Find where the given text appears and provide that cell's center as (X, Y) coordinate. 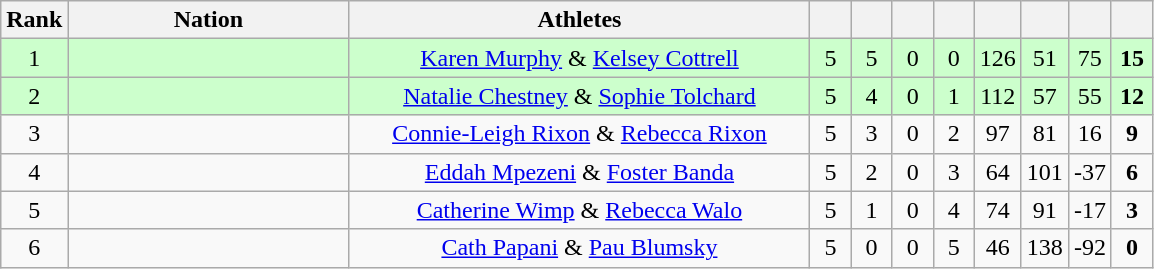
81 (1044, 134)
126 (998, 58)
51 (1044, 58)
Natalie Chestney & Sophie Tolchard (580, 96)
138 (1044, 248)
Nation (208, 20)
75 (1090, 58)
Cath Papani & Pau Blumsky (580, 248)
112 (998, 96)
46 (998, 248)
Athletes (580, 20)
57 (1044, 96)
97 (998, 134)
-92 (1090, 248)
15 (1132, 58)
9 (1132, 134)
Rank (34, 20)
64 (998, 172)
-37 (1090, 172)
16 (1090, 134)
74 (998, 210)
101 (1044, 172)
Karen Murphy & Kelsey Cottrell (580, 58)
Catherine Wimp & Rebecca Walo (580, 210)
55 (1090, 96)
Eddah Mpezeni & Foster Banda (580, 172)
91 (1044, 210)
12 (1132, 96)
Connie-Leigh Rixon & Rebecca Rixon (580, 134)
-17 (1090, 210)
